Output the (X, Y) coordinate of the center of the cell containing the given text.  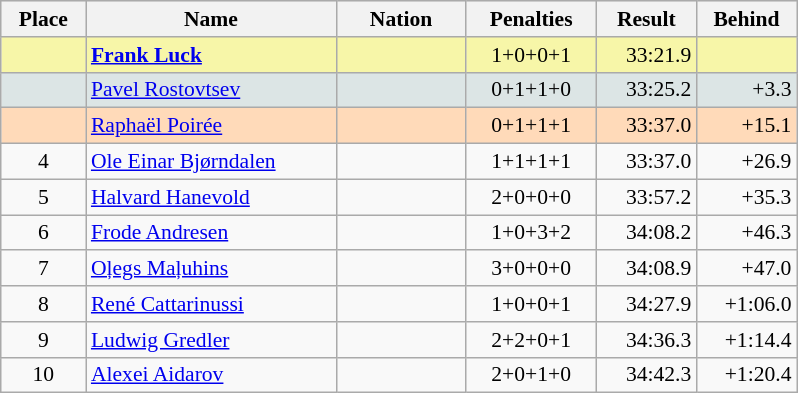
+35.3 (746, 197)
5 (44, 197)
7 (44, 269)
+15.1 (746, 126)
+47.0 (746, 269)
1+1+1+1 (531, 162)
+26.9 (746, 162)
Frank Luck (211, 55)
34:08.9 (646, 269)
33:21.9 (646, 55)
+46.3 (746, 233)
Halvard Hanevold (211, 197)
34:27.9 (646, 304)
34:36.3 (646, 340)
+1:20.4 (746, 375)
Ludwig Gredler (211, 340)
Penalties (531, 19)
34:08.2 (646, 233)
2+0+0+0 (531, 197)
1+0+3+2 (531, 233)
Place (44, 19)
4 (44, 162)
0+1+1+0 (531, 90)
Nation (401, 19)
Raphaël Poirée (211, 126)
Behind (746, 19)
+1:06.0 (746, 304)
+3.3 (746, 90)
René Cattarinussi (211, 304)
Frode Andresen (211, 233)
Result (646, 19)
10 (44, 375)
34:42.3 (646, 375)
33:57.2 (646, 197)
3+0+0+0 (531, 269)
Name (211, 19)
0+1+1+1 (531, 126)
Alexei Aidarov (211, 375)
33:25.2 (646, 90)
9 (44, 340)
Pavel Rostovtsev (211, 90)
+1:14.4 (746, 340)
6 (44, 233)
Ole Einar Bjørndalen (211, 162)
2+2+0+1 (531, 340)
2+0+1+0 (531, 375)
8 (44, 304)
Oļegs Maļuhins (211, 269)
